Scan for the cell matching the given text and deliver its [x, y] coordinate at center. 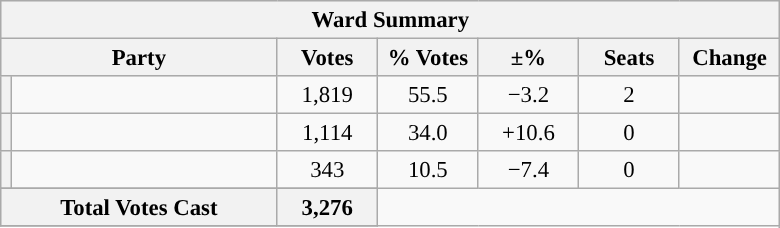
3,276 [328, 208]
1,819 [328, 95]
±% [528, 58]
10.5 [428, 170]
55.5 [428, 95]
Seats [630, 58]
Change [730, 58]
Total Votes Cast [139, 208]
−3.2 [528, 95]
Votes [328, 58]
343 [328, 170]
% Votes [428, 58]
Ward Summary [390, 20]
Party [139, 58]
+10.6 [528, 133]
−7.4 [528, 170]
34.0 [428, 133]
2 [630, 95]
1,114 [328, 133]
